For the text-containing cell, return its midpoint in (x, y) coordinate format. 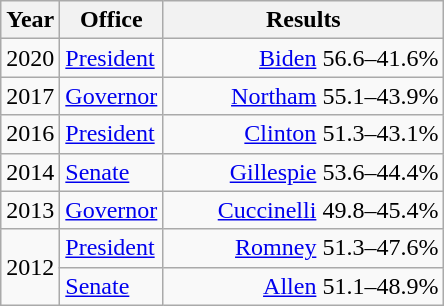
Cuccinelli 49.8–45.4% (304, 210)
2012 (30, 267)
Office (112, 20)
Biden 56.6–41.6% (304, 58)
Clinton 51.3–43.1% (304, 134)
2013 (30, 210)
2017 (30, 96)
Gillespie 53.6–44.4% (304, 172)
2016 (30, 134)
Results (304, 20)
2020 (30, 58)
Northam 55.1–43.9% (304, 96)
2014 (30, 172)
Year (30, 20)
Romney 51.3–47.6% (304, 248)
Allen 51.1–48.9% (304, 286)
